Identify which cell holds the provided text, then report its [X, Y] central coordinate. 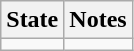
Notes [98, 20]
State [32, 20]
